Search for the cell housing the specified text and yield its (X, Y) center coordinate. 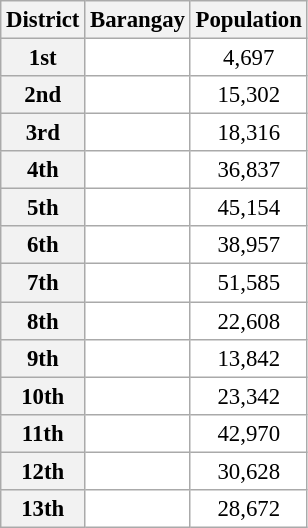
22,608 (248, 321)
28,672 (248, 509)
10th (43, 396)
23,342 (248, 396)
7th (43, 283)
2nd (43, 95)
6th (43, 245)
4,697 (248, 58)
13,842 (248, 358)
18,316 (248, 133)
Barangay (138, 20)
4th (43, 170)
11th (43, 433)
42,970 (248, 433)
51,585 (248, 283)
3rd (43, 133)
9th (43, 358)
12th (43, 471)
30,628 (248, 471)
Population (248, 20)
8th (43, 321)
15,302 (248, 95)
38,957 (248, 245)
36,837 (248, 170)
5th (43, 208)
13th (43, 509)
1st (43, 58)
45,154 (248, 208)
District (43, 20)
